For the text-containing cell, return its midpoint in [x, y] coordinate format. 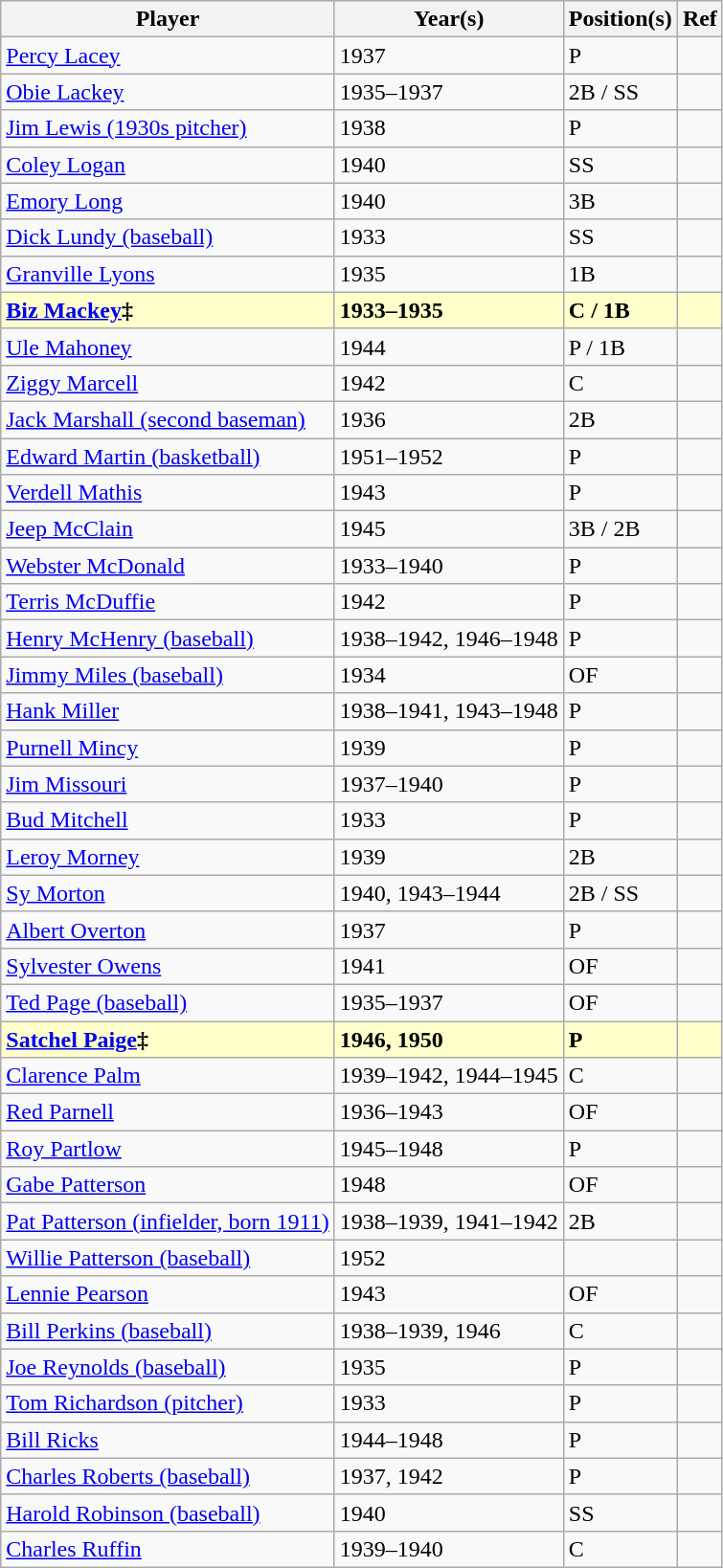
Bill Perkins (baseball) [168, 1331]
Biz Mackey‡ [168, 310]
1939–1942, 1944–1945 [448, 1076]
1951–1952 [448, 457]
P / 1B [621, 347]
Emory Long [168, 201]
Albert Overton [168, 930]
3B [621, 201]
Purnell Mincy [168, 748]
1945–1948 [448, 1149]
1939–1940 [448, 1549]
Jim Lewis (1930s pitcher) [168, 128]
Joe Reynolds (baseball) [168, 1367]
1938–1942, 1946–1948 [448, 638]
Sy Morton [168, 893]
Jack Marshall (second baseman) [168, 419]
Charles Roberts (baseball) [168, 1476]
1933–1935 [448, 310]
1938–1941, 1943–1948 [448, 711]
Ref [699, 19]
1946, 1950 [448, 1039]
Granville Lyons [168, 274]
Roy Partlow [168, 1149]
Year(s) [448, 19]
Ziggy Marcell [168, 383]
Position(s) [621, 19]
Satchel Paige‡ [168, 1039]
1944 [448, 347]
Henry McHenry (baseball) [168, 638]
1944–1948 [448, 1440]
1945 [448, 529]
Clarence Palm [168, 1076]
Percy Lacey [168, 56]
Jim Missouri [168, 784]
1937–1940 [448, 784]
1938–1939, 1941–1942 [448, 1221]
1936 [448, 419]
Bud Mitchell [168, 820]
Webster McDonald [168, 566]
Leroy Morney [168, 857]
1B [621, 274]
Ule Mahoney [168, 347]
Bill Ricks [168, 1440]
Charles Ruffin [168, 1549]
1952 [448, 1258]
1933–1940 [448, 566]
Terris McDuffie [168, 602]
Obie Lackey [168, 92]
Hank Miller [168, 711]
1936–1943 [448, 1112]
1938–1939, 1946 [448, 1331]
Edward Martin (basketball) [168, 457]
C / 1B [621, 310]
Dick Lundy (baseball) [168, 237]
1940, 1943–1944 [448, 893]
Tom Richardson (pitcher) [168, 1403]
Willie Patterson (baseball) [168, 1258]
Gabe Patterson [168, 1185]
Lennie Pearson [168, 1294]
Verdell Mathis [168, 493]
1934 [448, 675]
1948 [448, 1185]
Coley Logan [168, 165]
1938 [448, 128]
Jimmy Miles (baseball) [168, 675]
3B / 2B [621, 529]
Harold Robinson (baseball) [168, 1512]
Ted Page (baseball) [168, 1002]
Red Parnell [168, 1112]
1937, 1942 [448, 1476]
Jeep McClain [168, 529]
1941 [448, 966]
Sylvester Owens [168, 966]
Player [168, 19]
Pat Patterson (infielder, born 1911) [168, 1221]
